From the cell containing the given text, extract its center point as (x, y) coordinate. 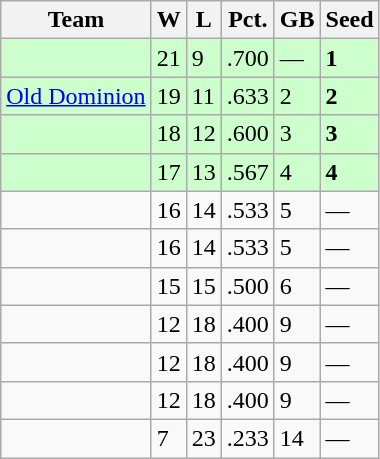
23 (204, 438)
19 (168, 96)
L (204, 20)
.567 (248, 172)
1 (350, 58)
Team (76, 20)
21 (168, 58)
11 (204, 96)
Pct. (248, 20)
17 (168, 172)
13 (204, 172)
W (168, 20)
.700 (248, 58)
.500 (248, 286)
.600 (248, 134)
.633 (248, 96)
Seed (350, 20)
.233 (248, 438)
Old Dominion (76, 96)
GB (297, 20)
7 (168, 438)
6 (297, 286)
